Extract the (X, Y) coordinate from the center of the cell holding the provided text.  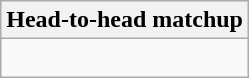
Head-to-head matchup (125, 20)
